Detect which cell encompasses the target text, then output its (x, y) center coordinate. 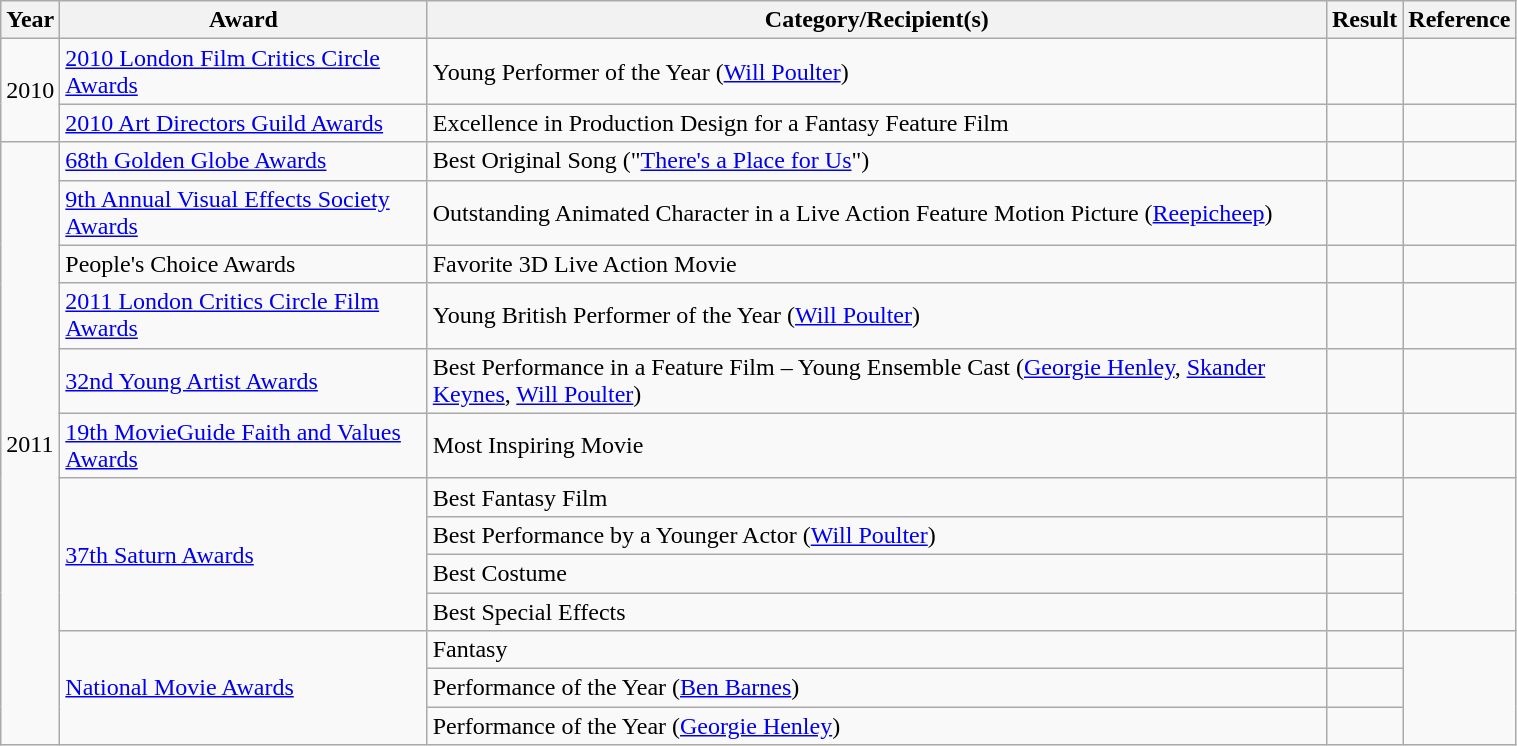
2011 London Critics Circle Film Awards (244, 316)
Best Performance by a Younger Actor (Will Poulter) (876, 535)
Best Performance in a Feature Film – Young Ensemble Cast (Georgie Henley, Skander Keynes, Will Poulter) (876, 380)
Young Performer of the Year (Will Poulter) (876, 72)
Result (1364, 20)
9th Annual Visual Effects Society Awards (244, 212)
Award (244, 20)
National Movie Awards (244, 688)
Excellence in Production Design for a Fantasy Feature Film (876, 123)
People's Choice Awards (244, 264)
Young British Performer of the Year (Will Poulter) (876, 316)
Outstanding Animated Character in a Live Action Feature Motion Picture (Reepicheep) (876, 212)
Year (30, 20)
2010 Art Directors Guild Awards (244, 123)
2010 (30, 90)
68th Golden Globe Awards (244, 161)
Favorite 3D Live Action Movie (876, 264)
19th MovieGuide Faith and Values Awards (244, 446)
32nd Young Artist Awards (244, 380)
Performance of the Year (Georgie Henley) (876, 726)
Category/Recipient(s) (876, 20)
2011 (30, 444)
Best Costume (876, 573)
Best Special Effects (876, 611)
2010 London Film Critics Circle Awards (244, 72)
Reference (1460, 20)
37th Saturn Awards (244, 554)
Best Original Song ("There's a Place for Us") (876, 161)
Performance of the Year (Ben Barnes) (876, 688)
Fantasy (876, 650)
Best Fantasy Film (876, 497)
Most Inspiring Movie (876, 446)
